Provide the [X, Y] coordinate of the cell's center where the given text is located.  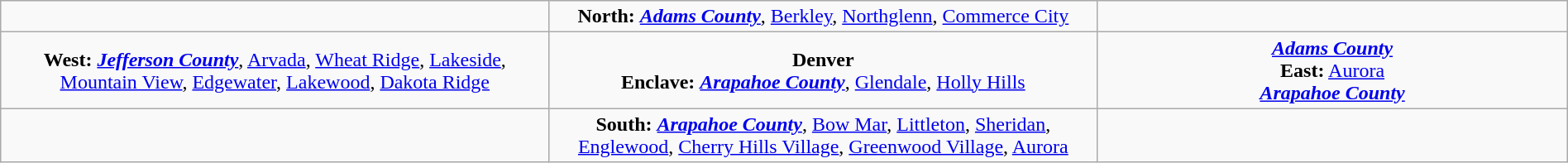
DenverEnclave: Arapahoe County, Glendale, Holly Hills [824, 70]
West: Jefferson County, Arvada, Wheat Ridge, Lakeside, Mountain View, Edgewater, Lakewood, Dakota Ridge [275, 70]
Adams CountyEast: AuroraArapahoe County [1332, 70]
South: Arapahoe County, Bow Mar, Littleton, Sheridan, Englewood, Cherry Hills Village, Greenwood Village, Aurora [824, 136]
North: Adams County, Berkley, Northglenn, Commerce City [824, 17]
